For the text-containing cell, return its midpoint in (X, Y) coordinate format. 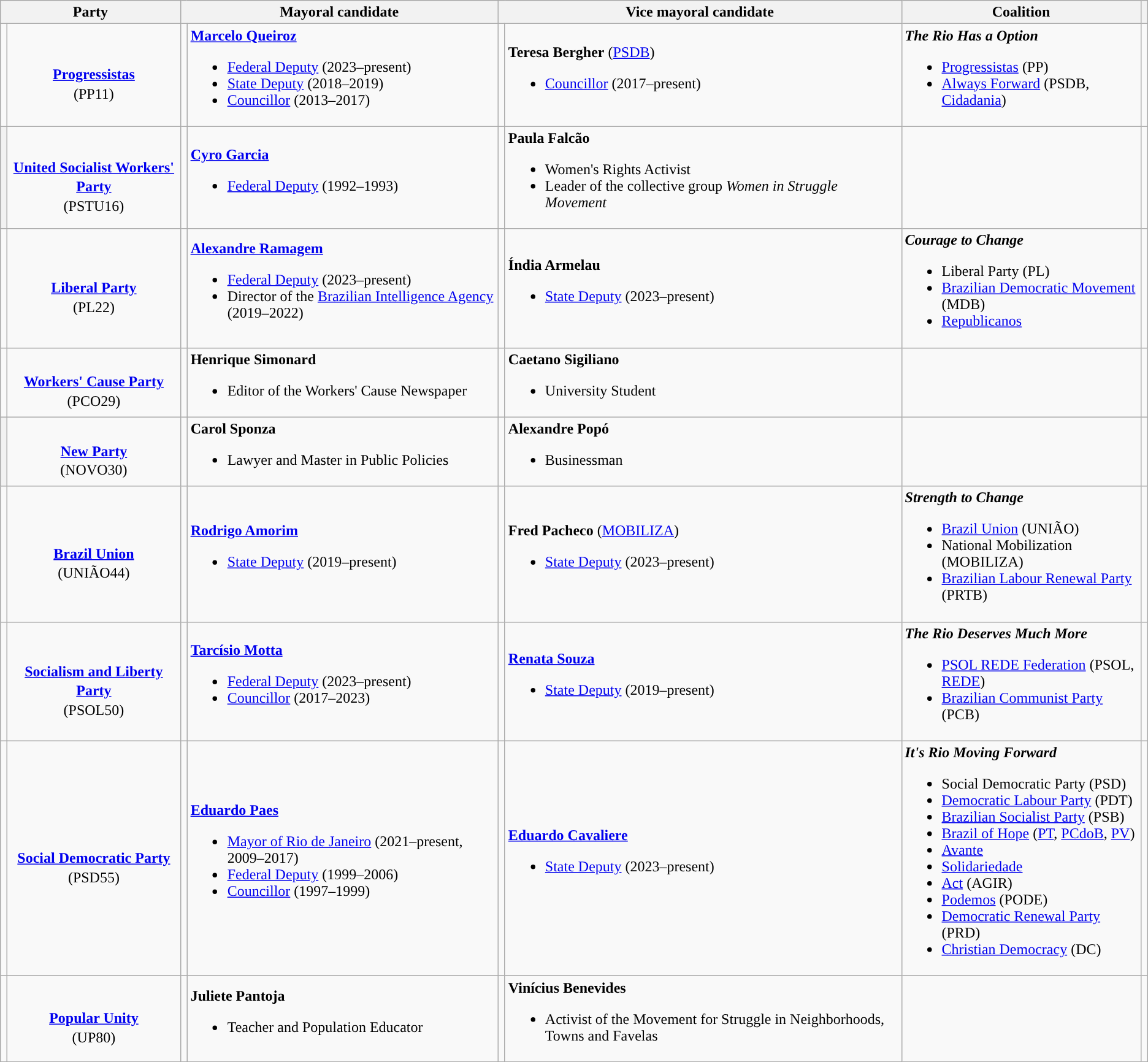
Eduardo PaesMayor of Rio de Janeiro (2021–present, 2009–2017)Federal Deputy (1999–2006)Councillor (1997–1999) (342, 858)
Teresa Bergher (PSDB)Councillor (2017–present) (703, 75)
Workers' Cause Party(PCO29) (94, 383)
Índia ArmelauState Deputy (2023–present) (703, 288)
Renata SouzaState Deputy (2019–present) (703, 681)
Alexandre RamagemFederal Deputy (2023–present)Director of the Brazilian Intelligence Agency (2019–2022) (342, 288)
The Rio Deserves Much MorePSOL REDE Federation (PSOL, REDE)Brazilian Communist Party (PCB) (1021, 681)
Mayoral candidate (339, 12)
Marcelo QueirozFederal Deputy (2023–present)State Deputy (2018–2019)Councillor (2013–2017) (342, 75)
Vice mayoral candidate (700, 12)
The Rio Has a OptionProgressistas (PP)Always Forward (PSDB, Cidadania) (1021, 75)
Social Democratic Party(PSD55) (94, 858)
Vinícius BenevidesActivist of the Movement for Struggle in Neighborhoods, Towns and Favelas (703, 1018)
Socialism and Liberty Party(PSOL50) (94, 681)
Liberal Party(PL22) (94, 288)
Popular Unity(UP80) (94, 1018)
Brazil Union(UNIÃO44) (94, 554)
New Party(NOVO30) (94, 451)
Cyro GarciaFederal Deputy (1992–1993) (342, 178)
Carol SponzaLawyer and Master in Public Policies (342, 451)
Henrique SimonardEditor of the Workers' Cause Newspaper (342, 383)
Eduardo CavaliereState Deputy (2023–present) (703, 858)
Rodrigo AmorimState Deputy (2019–present) (342, 554)
Juliete PantojaTeacher and Population Educator (342, 1018)
Fred Pacheco (MOBILIZA)State Deputy (2023–present) (703, 554)
Progressistas(PP11) (94, 75)
Alexandre PopóBusinessman (703, 451)
Party (91, 12)
Strength to ChangeBrazil Union (UNIÃO)National Mobilization (MOBILIZA)Brazilian Labour Renewal Party (PRTB) (1021, 554)
Paula FalcãoWomen's Rights ActivistLeader of the collective group Women in Struggle Movement (703, 178)
Tarcísio MottaFederal Deputy (2023–present)Councillor (2017–2023) (342, 681)
Coalition (1021, 12)
Caetano SigilianoUniversity Student (703, 383)
Courage to ChangeLiberal Party (PL)Brazilian Democratic Movement (MDB)Republicanos (1021, 288)
United Socialist Workers' Party(PSTU16) (94, 178)
